Determine the [X, Y] coordinate at the center of the cell enclosing the given text.  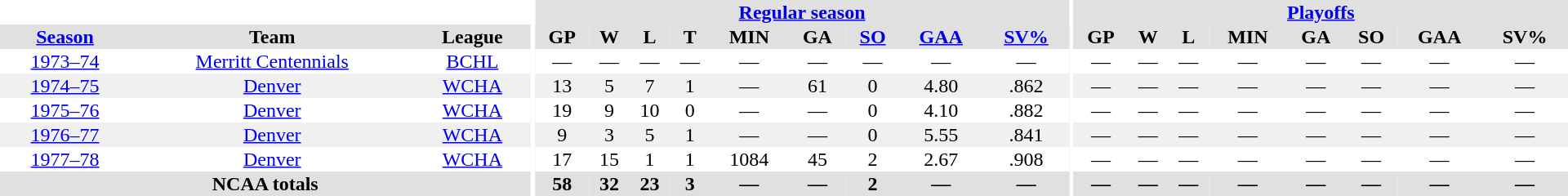
61 [817, 86]
1975–76 [65, 110]
5.55 [941, 135]
15 [609, 159]
Season [65, 37]
Playoffs [1321, 12]
1976–77 [65, 135]
23 [650, 184]
58 [562, 184]
League [472, 37]
Regular season [802, 12]
17 [562, 159]
.862 [1027, 86]
1084 [750, 159]
19 [562, 110]
4.80 [941, 86]
4.10 [941, 110]
32 [609, 184]
.908 [1027, 159]
.841 [1027, 135]
10 [650, 110]
.882 [1027, 110]
T [689, 37]
Team [272, 37]
1974–75 [65, 86]
1977–78 [65, 159]
45 [817, 159]
NCAA totals [265, 184]
Merritt Centennials [272, 61]
1973–74 [65, 61]
BCHL [472, 61]
7 [650, 86]
2.67 [941, 159]
13 [562, 86]
